Output the [x, y] coordinate of the center of the cell containing the given text.  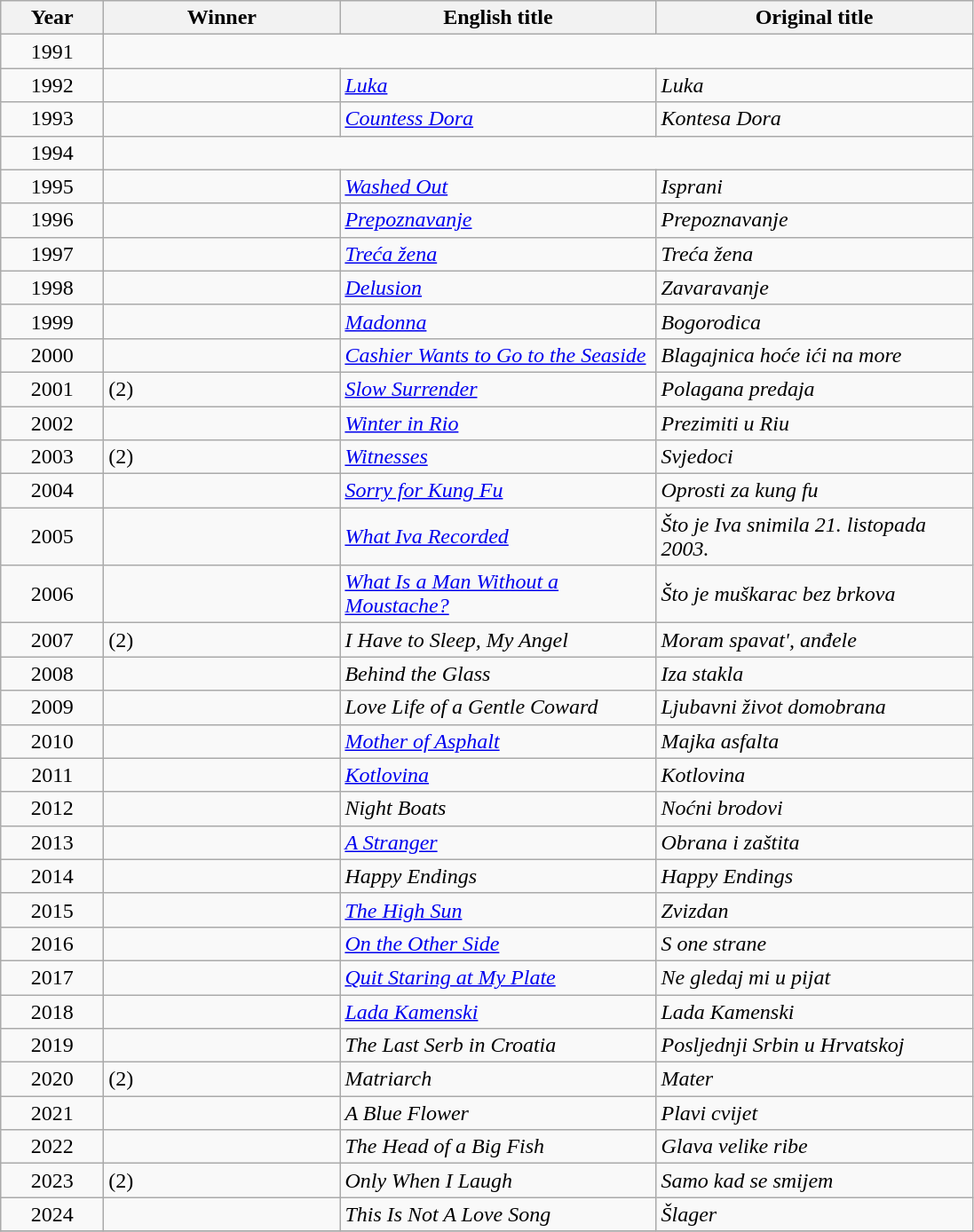
2020 [52, 1079]
2003 [52, 457]
Zvizdan [814, 910]
Mother of Asphalt [498, 741]
Countess Dora [498, 119]
1998 [52, 288]
2012 [52, 809]
Behind the Glass [498, 674]
1995 [52, 186]
Zavaravanje [814, 288]
Love Life of a Gentle Coward [498, 707]
2001 [52, 389]
Polagana predaja [814, 389]
Noćni brodovi [814, 809]
1994 [52, 153]
Što je Iva snimila 21. listopada 2003. [814, 536]
Iza stakla [814, 674]
Svjedoci [814, 457]
Matriarch [498, 1079]
2002 [52, 423]
2018 [52, 1011]
Ljubavni život domobrana [814, 707]
Prezimiti u Riu [814, 423]
1997 [52, 254]
Delusion [498, 288]
Sorry for Kung Fu [498, 491]
On the Other Side [498, 944]
The Head of a Big Fish [498, 1147]
Šlager [814, 1214]
1999 [52, 321]
This Is Not A Love Song [498, 1214]
2011 [52, 775]
Night Boats [498, 809]
2015 [52, 910]
Moram spavat', anđele [814, 640]
2009 [52, 707]
What Iva Recorded [498, 536]
Slow Surrender [498, 389]
Što je muškarac bez brkova [814, 595]
English title [498, 18]
What Is a Man Without a Moustache? [498, 595]
A Stranger [498, 842]
Majka asfalta [814, 741]
A Blue Flower [498, 1113]
Ne gledaj mi u pijat [814, 977]
Kontesa Dora [814, 119]
Year [52, 18]
I Have to Sleep, My Angel [498, 640]
Winner [222, 18]
Madonna [498, 321]
2021 [52, 1113]
1992 [52, 85]
Washed Out [498, 186]
2014 [52, 876]
Isprani [814, 186]
Samo kad se smijem [814, 1181]
The Last Serb in Croatia [498, 1046]
2004 [52, 491]
Bogorodica [814, 321]
2008 [52, 674]
2007 [52, 640]
Winter in Rio [498, 423]
Quit Staring at My Plate [498, 977]
2023 [52, 1181]
2016 [52, 944]
Oprosti za kung fu [814, 491]
2022 [52, 1147]
1996 [52, 220]
Blagajnica hoće ići na more [814, 355]
2024 [52, 1214]
Original title [814, 18]
Cashier Wants to Go to the Seaside [498, 355]
Witnesses [498, 457]
2017 [52, 977]
Posljednji Srbin u Hrvatskoj [814, 1046]
1993 [52, 119]
Obrana i zaštita [814, 842]
2019 [52, 1046]
The High Sun [498, 910]
2005 [52, 536]
Only When I Laugh [498, 1181]
Plavi cvijet [814, 1113]
S one strane [814, 944]
2010 [52, 741]
2006 [52, 595]
2000 [52, 355]
2013 [52, 842]
Glava velike ribe [814, 1147]
1991 [52, 51]
Mater [814, 1079]
